Search for the cell housing the specified text and yield its [X, Y] center coordinate. 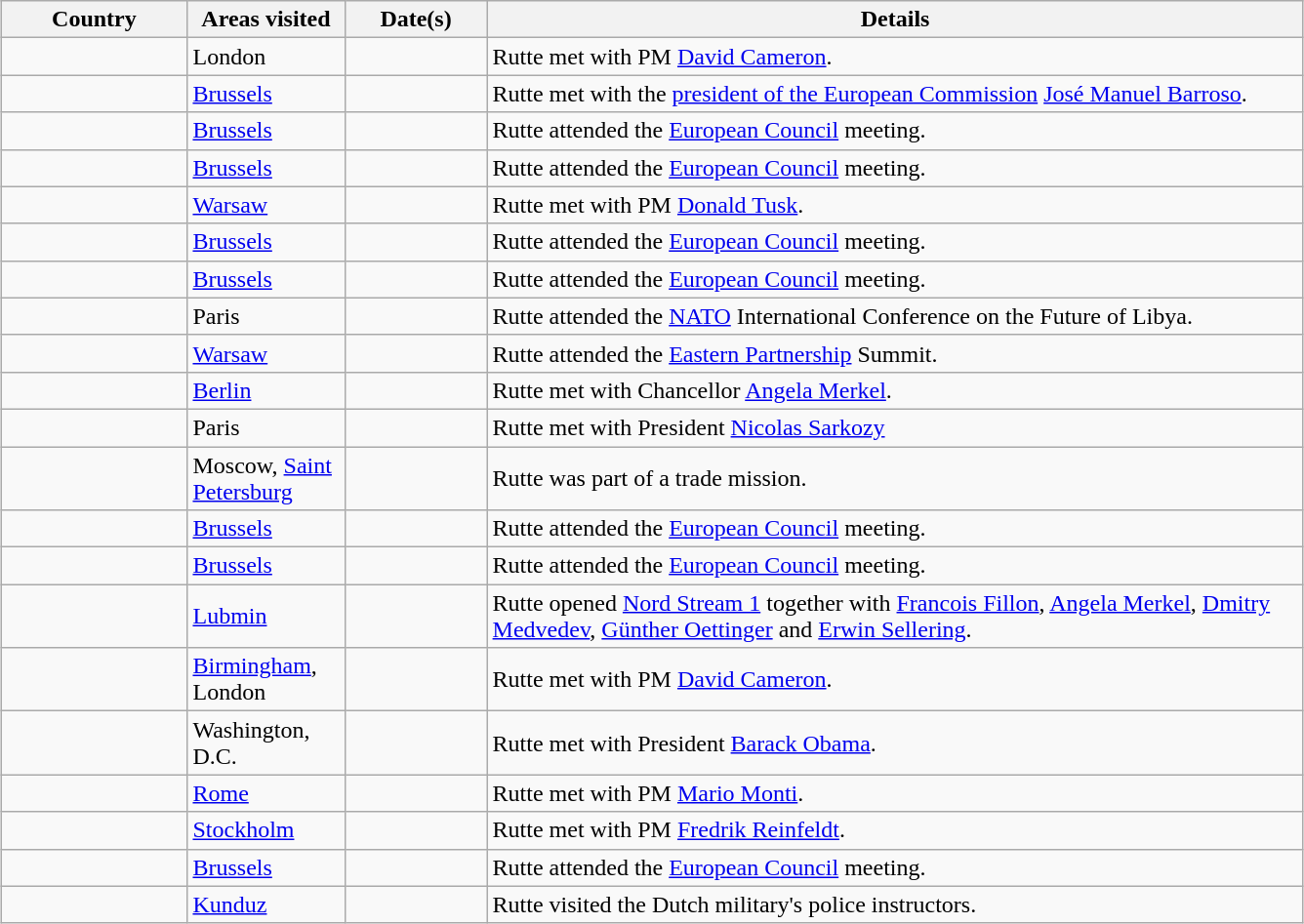
Rutte met with Chancellor Angela Merkel. [895, 390]
Stockholm [265, 830]
Rutte opened Nord Stream 1 together with Francois Fillon, Angela Merkel, Dmitry Medvedev, Günther Oettinger and Erwin Sellering. [895, 617]
Rutte visited the Dutch military's police instructors. [895, 904]
Rutte was part of a trade mission. [895, 478]
Rutte attended the NATO International Conference on the Future of Libya. [895, 316]
Rutte met with President Nicolas Sarkozy [895, 427]
Rutte met with PM Mario Monti. [895, 793]
Rutte met with President Barack Obama. [895, 743]
Washington, D.C. [265, 743]
Country [94, 20]
Details [895, 20]
Rutte met with PM Donald Tusk. [895, 205]
Birmingham, London [265, 679]
Rutte met with the president of the European Commission José Manuel Barroso. [895, 94]
Lubmin [265, 617]
Moscow, Saint Petersburg [265, 478]
Rutte attended the Eastern Partnership Summit. [895, 353]
Rome [265, 793]
Berlin [265, 390]
Rutte met with PM Fredrik Reinfeldt. [895, 830]
Kunduz [265, 904]
Areas visited [265, 20]
London [265, 57]
Date(s) [416, 20]
